Determine the (x, y) coordinate at the center of the cell enclosing the given text.  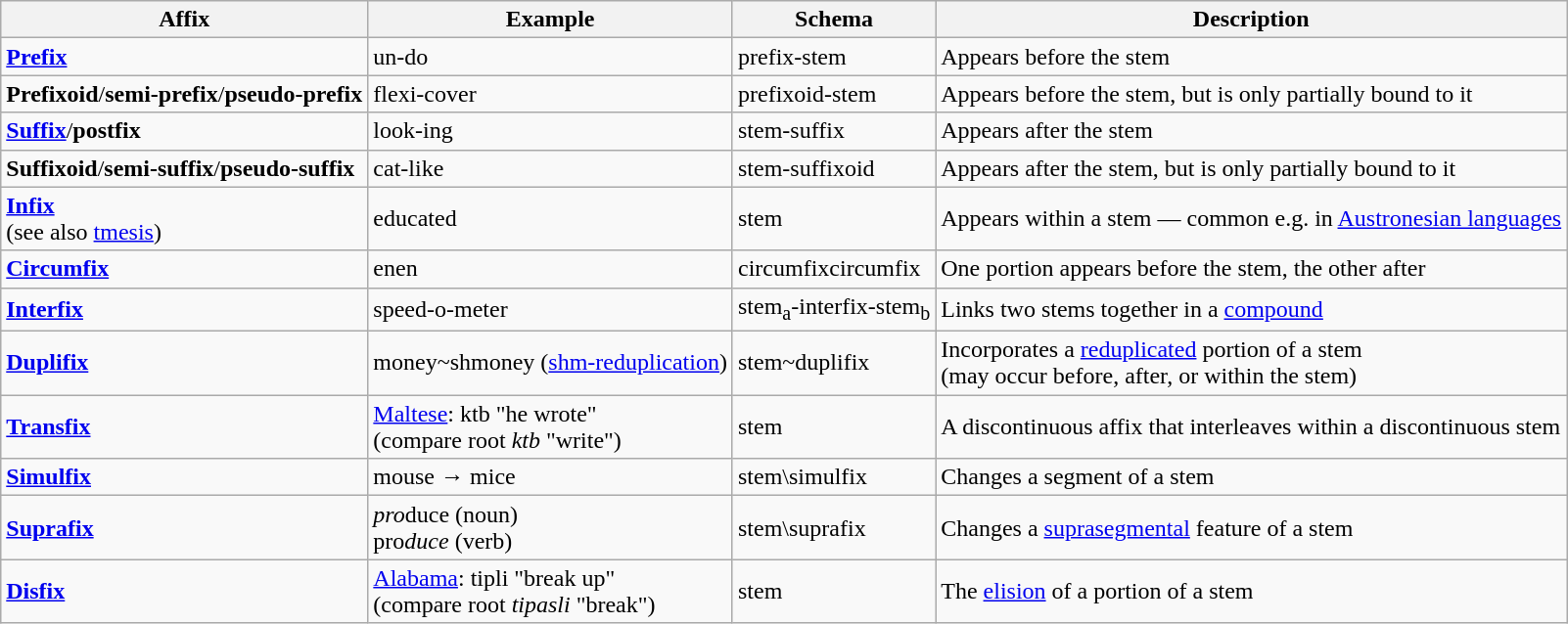
un-do (550, 57)
Appears before the stem (1251, 57)
Appears within a stem — common e.g. in Austronesian languages (1251, 219)
Infix(see also tmesis) (184, 219)
The elision of a portion of a stem (1251, 591)
Description (1251, 20)
Circumfix (184, 269)
stema-interfix-stemb (834, 309)
Appears after the stem, but is only partially bound to it (1251, 168)
Schema (834, 20)
cat-like (550, 168)
Simulfix (184, 477)
stem\simulfix (834, 477)
Alabama: tipli "break up"(compare root tipasli "break") (550, 591)
Appears after the stem (1251, 131)
Suffix/postfix (184, 131)
enen (550, 269)
Suffixoid/semi-suffix/pseudo-suffix (184, 168)
prefix-stem (834, 57)
circumfixcircumfix (834, 269)
Interfix (184, 309)
Changes a segment of a stem (1251, 477)
One portion appears before the stem, the other after (1251, 269)
Affix (184, 20)
Appears before the stem, but is only partially bound to it (1251, 94)
stem-suffix (834, 131)
stem~duplifix (834, 364)
produce (noun)produce (verb) (550, 528)
stem\suprafix (834, 528)
Links two stems together in a compound (1251, 309)
Changes a suprasegmental feature of a stem (1251, 528)
money~shmoney (shm-reduplication) (550, 364)
flexi-cover (550, 94)
prefixoid-stem (834, 94)
Maltese: ktb "he wrote"(compare root ktb "write") (550, 426)
Transfix (184, 426)
Prefix (184, 57)
speed-o-meter (550, 309)
Duplifix (184, 364)
Incorporates a reduplicated portion of a stem(may occur before, after, or within the stem) (1251, 364)
Suprafix (184, 528)
look-ing (550, 131)
Example (550, 20)
stem-suffixoid (834, 168)
Prefixoid/semi-prefix/pseudo-prefix (184, 94)
A discontinuous affix that interleaves within a discontinuous stem (1251, 426)
educated (550, 219)
Disfix (184, 591)
mouse → mice (550, 477)
